Scan for the cell matching the given text and deliver its (X, Y) coordinate at center. 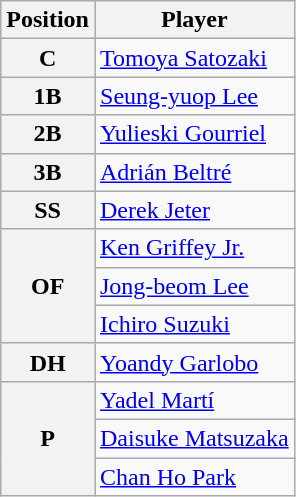
Ichiro Suzuki (194, 324)
1B (48, 96)
Tomoya Satozaki (194, 58)
Ken Griffey Jr. (194, 248)
P (48, 438)
Adrián Beltré (194, 172)
Seung-yuop Lee (194, 96)
3B (48, 172)
Jong-beom Lee (194, 286)
SS (48, 210)
Position (48, 20)
Daisuke Matsuzaka (194, 438)
Derek Jeter (194, 210)
DH (48, 362)
C (48, 58)
OF (48, 286)
Yulieski Gourriel (194, 134)
2B (48, 134)
Yadel Martí (194, 400)
Chan Ho Park (194, 477)
Player (194, 20)
Yoandy Garlobo (194, 362)
